Output the [x, y] coordinate of the center of the cell containing the given text.  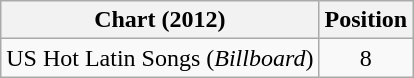
8 [366, 58]
Chart (2012) [160, 20]
Position [366, 20]
US Hot Latin Songs (Billboard) [160, 58]
